Search for the cell housing the specified text and yield its [X, Y] center coordinate. 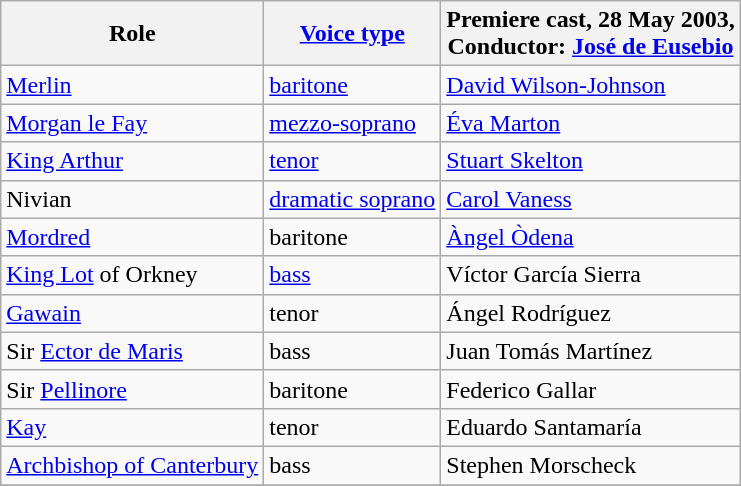
Ángel Rodríguez [590, 313]
Stephen Morscheck [590, 465]
Juan Tomás Martínez [590, 351]
Víctor García Sierra [590, 275]
David Wilson-Johnson [590, 85]
Mordred [132, 237]
Archbishop of Canterbury [132, 465]
dramatic soprano [352, 199]
Gawain [132, 313]
Carol Vaness [590, 199]
Merlin [132, 85]
Voice type [352, 34]
Kay [132, 427]
mezzo-soprano [352, 123]
Eduardo Santamaría [590, 427]
Éva Marton [590, 123]
Premiere cast, 28 May 2003,Conductor: José de Eusebio [590, 34]
Federico Gallar [590, 389]
Sir Pellinore [132, 389]
King Lot of Orkney [132, 275]
Sir Ector de Maris [132, 351]
Stuart Skelton [590, 161]
Àngel Òdena [590, 237]
King Arthur [132, 161]
Role [132, 34]
Morgan le Fay [132, 123]
Nivian [132, 199]
